Return [x, y] of the center of cell containing provided text 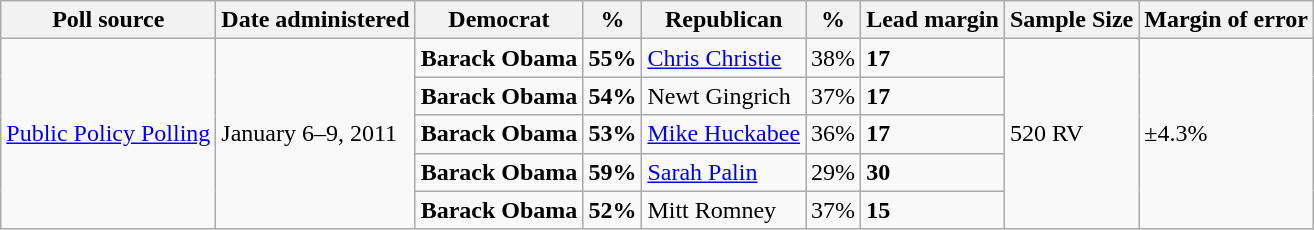
Chris Christie [724, 58]
55% [612, 58]
36% [834, 134]
38% [834, 58]
29% [834, 172]
59% [612, 172]
Public Policy Polling [108, 134]
Sarah Palin [724, 172]
±4.3% [1226, 134]
Mitt Romney [724, 210]
520 RV [1071, 134]
Democrat [499, 20]
53% [612, 134]
Lead margin [933, 20]
52% [612, 210]
54% [612, 96]
January 6–9, 2011 [316, 134]
Poll source [108, 20]
15 [933, 210]
Mike Huckabee [724, 134]
Newt Gingrich [724, 96]
Sample Size [1071, 20]
Republican [724, 20]
Date administered [316, 20]
Margin of error [1226, 20]
30 [933, 172]
